Extract the (x, y) coordinate from the center of the cell holding the provided text.  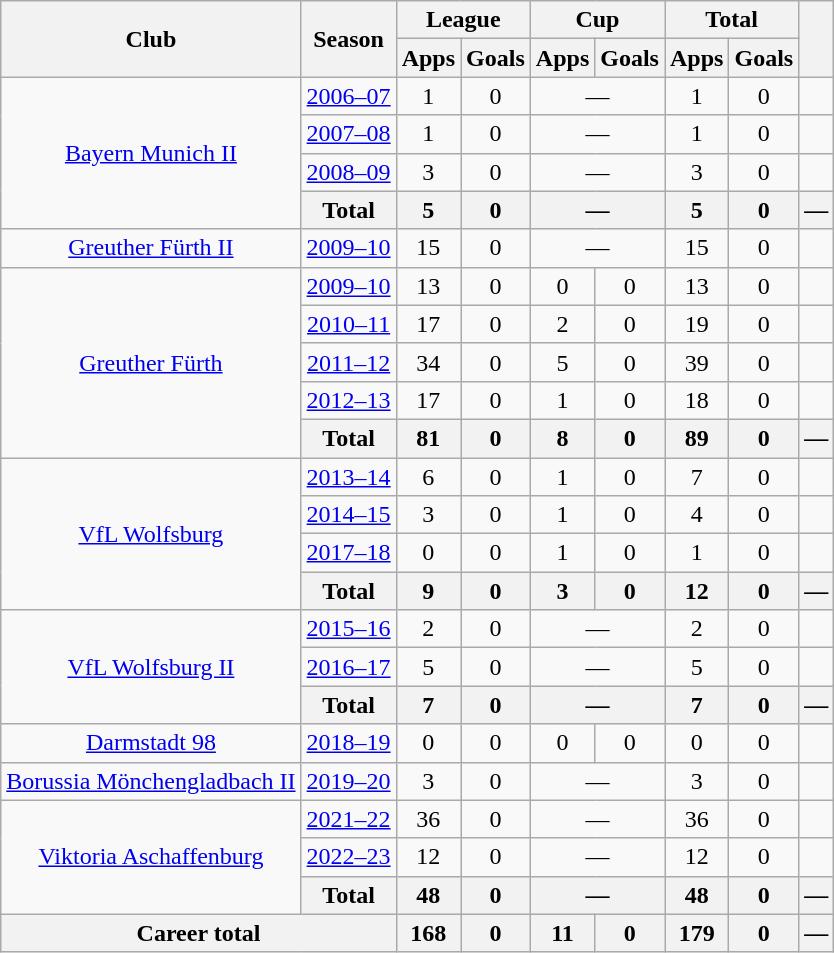
168 (428, 933)
Bayern Munich II (151, 153)
89 (696, 438)
Club (151, 39)
9 (428, 591)
81 (428, 438)
League (463, 20)
2018–19 (348, 743)
VfL Wolfsburg (151, 534)
Cup (597, 20)
Greuther Fürth (151, 362)
2010–11 (348, 324)
2014–15 (348, 515)
2006–07 (348, 96)
6 (428, 477)
179 (696, 933)
2021–22 (348, 819)
39 (696, 362)
2015–16 (348, 629)
2008–09 (348, 172)
Viktoria Aschaffenburg (151, 857)
4 (696, 515)
2012–13 (348, 400)
34 (428, 362)
Greuther Fürth II (151, 248)
2011–12 (348, 362)
Career total (198, 933)
Borussia Mönchengladbach II (151, 781)
18 (696, 400)
2013–14 (348, 477)
8 (562, 438)
2017–18 (348, 553)
2007–08 (348, 134)
Darmstadt 98 (151, 743)
2019–20 (348, 781)
2022–23 (348, 857)
2016–17 (348, 667)
11 (562, 933)
VfL Wolfsburg II (151, 667)
19 (696, 324)
Season (348, 39)
